Return the [X, Y] coordinate for the center point of the cell that contains the specified text.  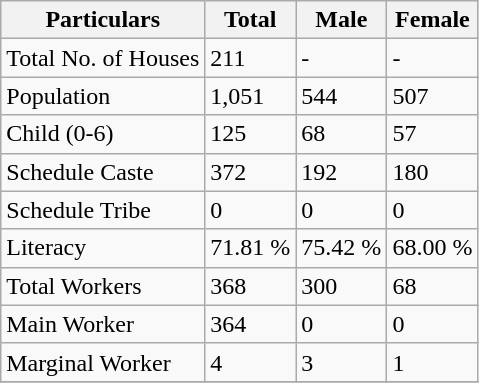
Marginal Worker [103, 362]
Literacy [103, 248]
372 [250, 172]
1,051 [250, 96]
192 [342, 172]
57 [432, 134]
Female [432, 20]
125 [250, 134]
Total Workers [103, 286]
364 [250, 324]
Population [103, 96]
3 [342, 362]
368 [250, 286]
4 [250, 362]
Total No. of Houses [103, 58]
1 [432, 362]
Particulars [103, 20]
Schedule Tribe [103, 210]
Total [250, 20]
507 [432, 96]
68.00 % [432, 248]
Child (0-6) [103, 134]
71.81 % [250, 248]
Male [342, 20]
75.42 % [342, 248]
Schedule Caste [103, 172]
180 [432, 172]
211 [250, 58]
Main Worker [103, 324]
544 [342, 96]
300 [342, 286]
